Capture the cell that displays the provided text and extract its (x, y) central coordinate. 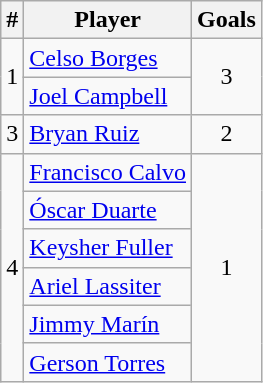
Celso Borges (108, 58)
Francisco Calvo (108, 172)
Bryan Ruiz (108, 134)
Goals (227, 20)
Joel Campbell (108, 96)
Keysher Fuller (108, 248)
# (12, 20)
4 (12, 267)
Gerson Torres (108, 362)
Óscar Duarte (108, 210)
2 (227, 134)
Ariel Lassiter (108, 286)
Jimmy Marín (108, 324)
Player (108, 20)
